Scan for the cell matching the given text and deliver its (X, Y) coordinate at center. 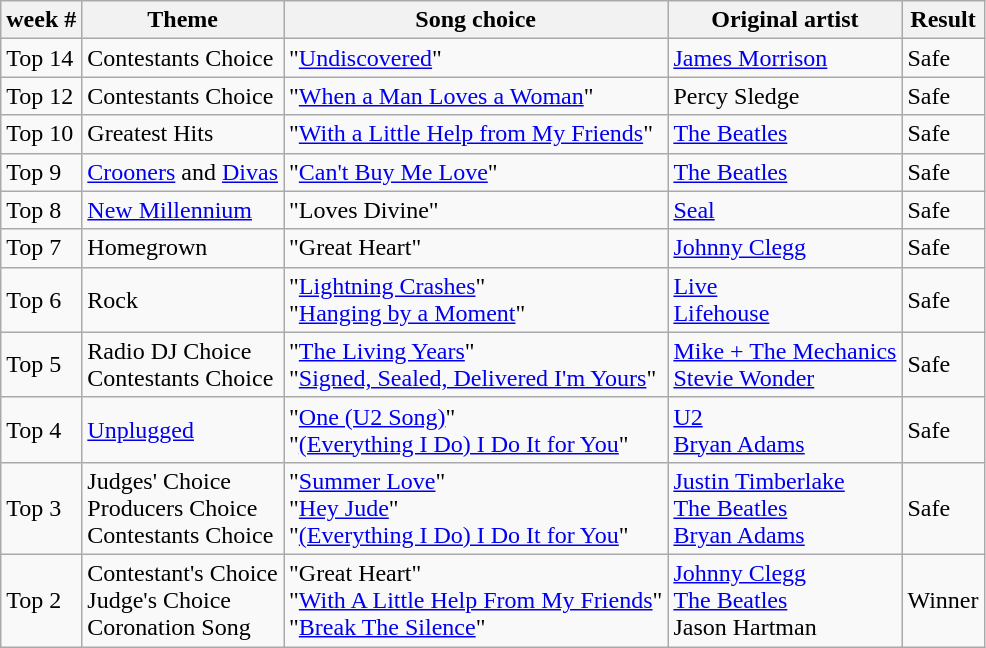
"The Living Years""Signed, Sealed, Delivered I'm Yours" (476, 364)
"When a Man Loves a Woman" (476, 96)
Top 14 (42, 58)
Result (943, 20)
Top 12 (42, 96)
"With a Little Help from My Friends" (476, 134)
Unplugged (183, 430)
Top 5 (42, 364)
Song choice (476, 20)
week # (42, 20)
Top 3 (42, 508)
Top 9 (42, 172)
Johnny Clegg (785, 248)
Crooners and Divas (183, 172)
Top 2 (42, 600)
Seal (785, 210)
"Loves Divine" (476, 210)
"Great Heart" (476, 248)
Top 4 (42, 430)
"Lightning Crashes""Hanging by a Moment" (476, 300)
New Millennium (183, 210)
Theme (183, 20)
Greatest Hits (183, 134)
Radio DJ Choice Contestants Choice (183, 364)
Contestant's Choice Judge's Choice Coronation Song (183, 600)
"Great Heart""With A Little Help From My Friends""Break The Silence" (476, 600)
"Can't Buy Me Love" (476, 172)
Top 8 (42, 210)
Rock (183, 300)
Mike + The MechanicsStevie Wonder (785, 364)
"One (U2 Song)""(Everything I Do) I Do It for You" (476, 430)
Top 10 (42, 134)
Judges' Choice Producers Choice Contestants Choice (183, 508)
"Undiscovered" (476, 58)
Winner (943, 600)
Original artist (785, 20)
"Summer Love""Hey Jude""(Everything I Do) I Do It for You" (476, 508)
LiveLifehouse (785, 300)
Justin TimberlakeThe BeatlesBryan Adams (785, 508)
Top 6 (42, 300)
Homegrown (183, 248)
Top 7 (42, 248)
Johnny CleggThe BeatlesJason Hartman (785, 600)
James Morrison (785, 58)
U2Bryan Adams (785, 430)
Percy Sledge (785, 96)
